Locate the cell with the specified text and output its [x, y] center coordinate. 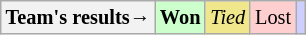
Lost [273, 17]
Tied [228, 17]
Won [180, 17]
Team's results→ [78, 17]
